Return (x, y) of the center of cell containing provided text 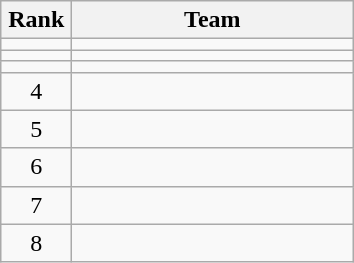
Team (212, 20)
Rank (36, 20)
4 (36, 91)
7 (36, 205)
8 (36, 243)
6 (36, 167)
5 (36, 129)
